Find where the given text appears and provide that cell's center as (x, y) coordinate. 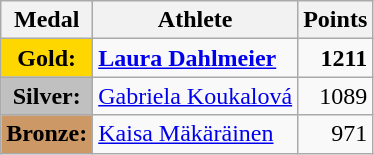
Kaisa Mäkäräinen (196, 134)
Gold: (47, 58)
Laura Dahlmeier (196, 58)
1089 (336, 96)
971 (336, 134)
Medal (47, 20)
Gabriela Koukalová (196, 96)
Bronze: (47, 134)
Silver: (47, 96)
Points (336, 20)
Athlete (196, 20)
1211 (336, 58)
